Pinpoint the cell where the given text exists, returning its [X, Y] midpoint coordinate. 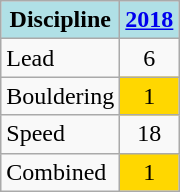
2018 [150, 20]
18 [150, 134]
Bouldering [60, 96]
Combined [60, 172]
Lead [60, 58]
Discipline [60, 20]
Speed [60, 134]
6 [150, 58]
